Pinpoint the cell where the given text exists, returning its (x, y) midpoint coordinate. 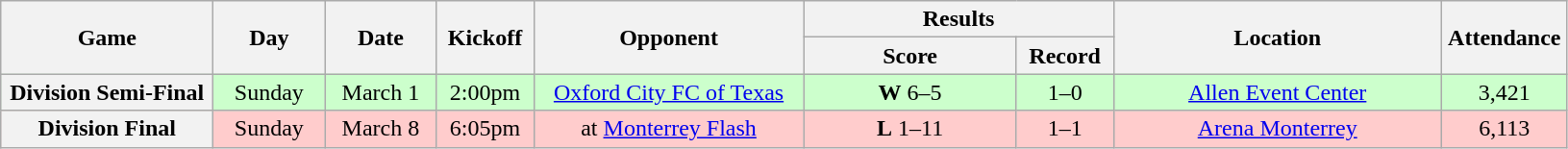
2:00pm (485, 92)
3,421 (1504, 92)
L 1–11 (909, 129)
Division Final (108, 129)
Game (108, 37)
Results (958, 19)
Day (269, 37)
Division Semi-Final (108, 92)
at Monterrey Flash (669, 129)
W 6–5 (909, 92)
Kickoff (485, 37)
Oxford City FC of Texas (669, 92)
March 8 (381, 129)
Opponent (669, 37)
1–1 (1065, 129)
Record (1065, 56)
6:05pm (485, 129)
Date (381, 37)
Score (909, 56)
Attendance (1504, 37)
Location (1277, 37)
March 1 (381, 92)
Allen Event Center (1277, 92)
1–0 (1065, 92)
6,113 (1504, 129)
Arena Monterrey (1277, 129)
